Return the (x, y) coordinate for the center point of the cell that contains the specified text.  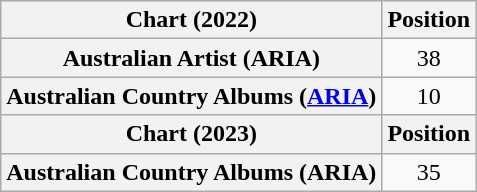
Chart (2022) (192, 20)
38 (429, 58)
35 (429, 172)
Australian Artist (ARIA) (192, 58)
Chart (2023) (192, 134)
10 (429, 96)
